Scan for the cell matching the given text and deliver its (X, Y) coordinate at center. 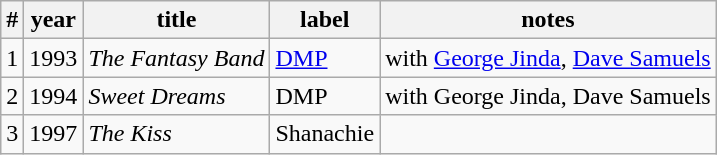
Shanachie (325, 134)
The Kiss (176, 134)
3 (12, 134)
title (176, 20)
1993 (54, 58)
label (325, 20)
1994 (54, 96)
# (12, 20)
Sweet Dreams (176, 96)
notes (548, 20)
2 (12, 96)
1 (12, 58)
The Fantasy Band (176, 58)
year (54, 20)
1997 (54, 134)
